Provide the (x, y) coordinate of the cell's center where the given text is located.  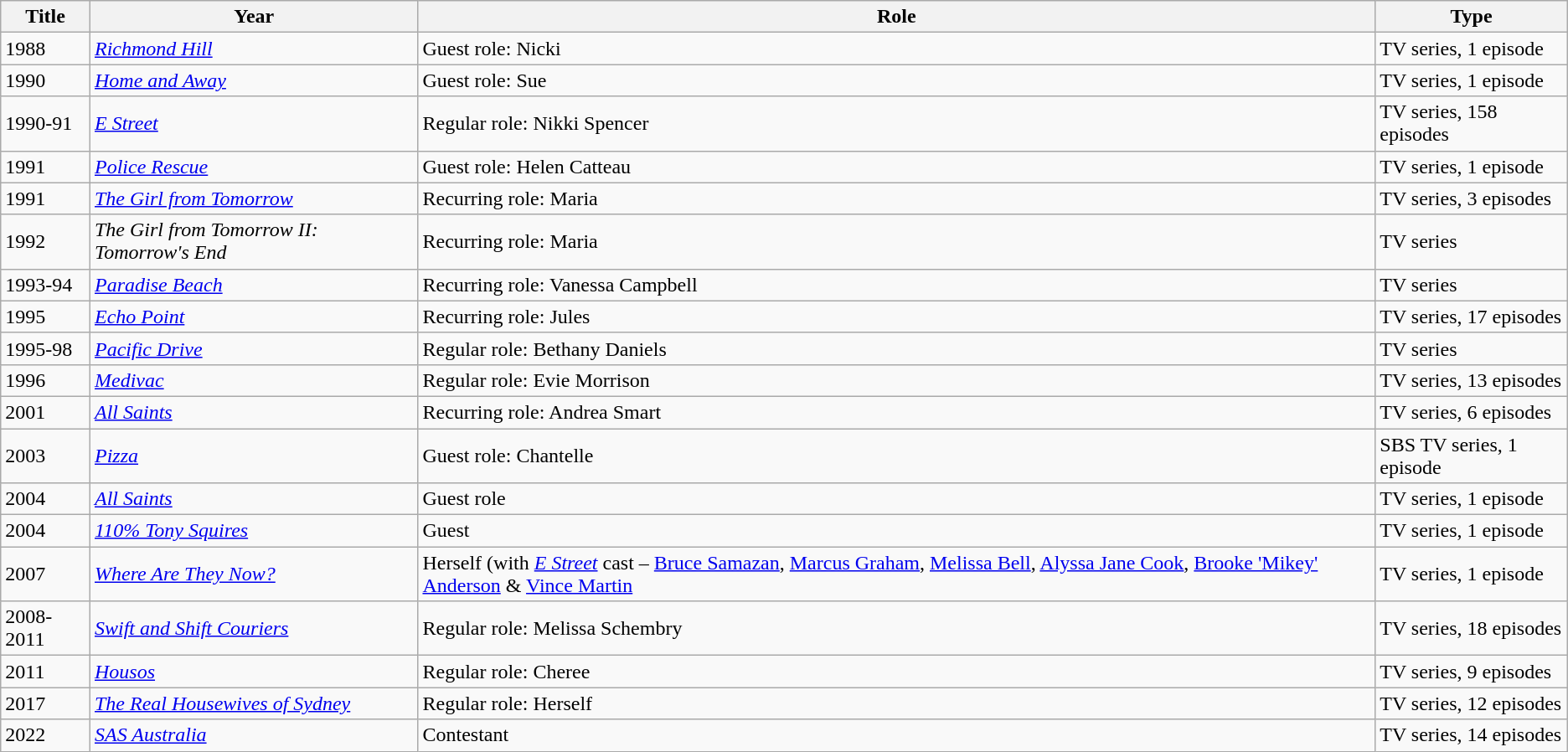
Recurring role: Andrea Smart (896, 412)
Guest role: Nicki (896, 49)
1995 (45, 317)
Regular role: Cheree (896, 672)
Guest role: Helen Catteau (896, 167)
Regular role: Evie Morrison (896, 380)
TV series, 13 episodes (1472, 380)
The Girl from Tomorrow II: Tomorrow's End (253, 241)
Paradise Beach (253, 285)
1995-98 (45, 348)
Title (45, 17)
Year (253, 17)
1990 (45, 80)
TV series, 158 episodes (1472, 124)
1996 (45, 380)
Type (1472, 17)
2003 (45, 456)
Guest role: Sue (896, 80)
Regular role: Nikki Spencer (896, 124)
TV series, 17 episodes (1472, 317)
2011 (45, 672)
Housos (253, 672)
Guest role (896, 499)
2001 (45, 412)
2007 (45, 574)
Swift and Shift Couriers (253, 628)
TV series, 9 episodes (1472, 672)
E Street (253, 124)
1990-91 (45, 124)
1992 (45, 241)
110% Tony Squires (253, 531)
Herself (with E Street cast – Bruce Samazan, Marcus Graham, Melissa Bell, Alyssa Jane Cook, Brooke 'Mikey' Anderson & Vince Martin (896, 574)
SAS Australia (253, 735)
Where Are They Now? (253, 574)
TV series, 18 episodes (1472, 628)
1988 (45, 49)
The Real Housewives of Sydney (253, 703)
Guest (896, 531)
TV series, 14 episodes (1472, 735)
2022 (45, 735)
Guest role: Chantelle (896, 456)
2017 (45, 703)
2008-2011 (45, 628)
Home and Away (253, 80)
TV series, 6 episodes (1472, 412)
Richmond Hill (253, 49)
Medivac (253, 380)
Pacific Drive (253, 348)
Role (896, 17)
Pizza (253, 456)
TV series, 12 episodes (1472, 703)
Police Rescue (253, 167)
The Girl from Tomorrow (253, 198)
Regular role: Herself (896, 703)
Recurring role: Jules (896, 317)
Echo Point (253, 317)
1993-94 (45, 285)
Regular role: Melissa Schembry (896, 628)
TV series, 3 episodes (1472, 198)
SBS TV series, 1 episode (1472, 456)
Recurring role: Vanessa Campbell (896, 285)
Regular role: Bethany Daniels (896, 348)
Contestant (896, 735)
